Capture the cell that displays the provided text and extract its [x, y] central coordinate. 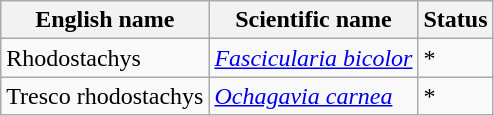
Status [456, 20]
Tresco rhodostachys [105, 96]
Ochagavia carnea [314, 96]
English name [105, 20]
Rhodostachys [105, 58]
Fascicularia bicolor [314, 58]
Scientific name [314, 20]
